Identify which cell holds the provided text, then report its (x, y) central coordinate. 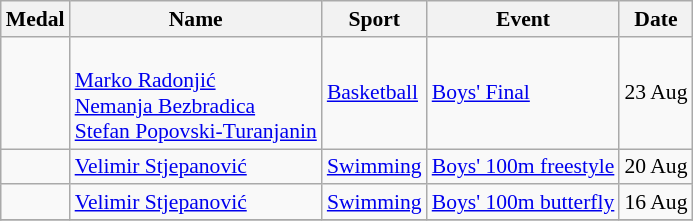
Marko RadonjićNemanja BezbradicaStefan Popovski-Turanjanin (196, 93)
Name (196, 19)
Date (656, 19)
Boys' 100m butterfly (524, 203)
20 Aug (656, 167)
Sport (374, 19)
23 Aug (656, 93)
Basketball (374, 93)
16 Aug (656, 203)
Event (524, 19)
Boys' Final (524, 93)
Medal (36, 19)
Boys' 100m freestyle (524, 167)
